For the text-containing cell, return its midpoint in [X, Y] coordinate format. 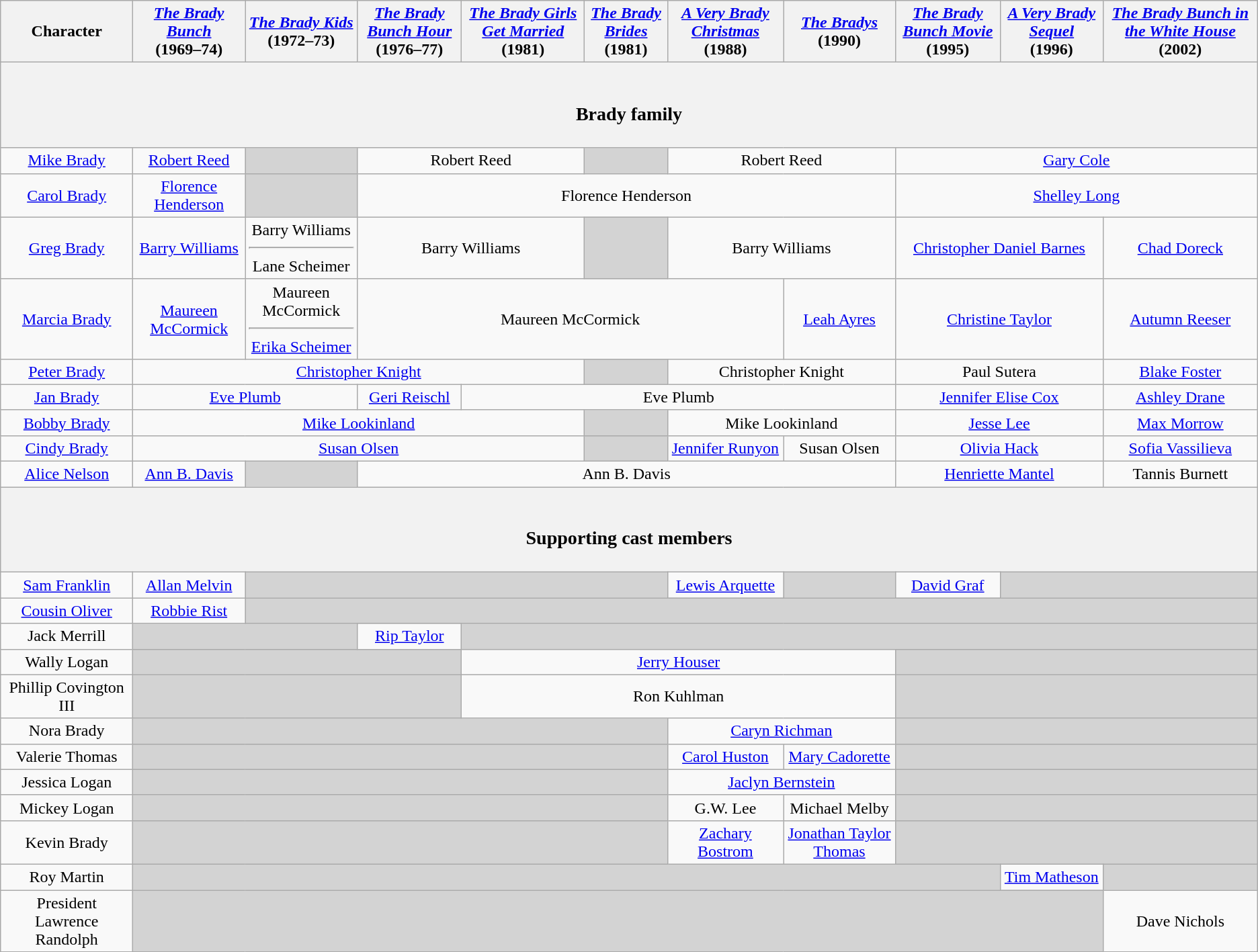
The Brady Bunch Movie(1995) [948, 32]
Valerie Thomas [67, 756]
The Brady Bunch in the White House(2002) [1180, 32]
Mary Cadorette [840, 756]
Character [67, 32]
The Brady Brides(1981) [626, 32]
Jonathan Taylor Thomas [840, 842]
Alice Nelson [67, 474]
Caryn Richman [781, 731]
The Brady Kids(1972–73) [301, 32]
Kevin Brady [67, 842]
Cindy Brady [67, 448]
President Lawrence Randolph [67, 920]
Wally Logan [67, 662]
Ashley Drane [1180, 397]
A Very Brady Christmas(1988) [725, 32]
Henriette Mantel [999, 474]
David Graf [948, 585]
Maureen McCormickErika Scheimer [301, 318]
Marcia Brady [67, 318]
Jaclyn Bernstein [781, 782]
Tim Matheson [1051, 877]
Bobby Brady [67, 423]
Cousin Oliver [67, 611]
Robbie Rist [190, 611]
Lewis Arquette [725, 585]
Jennifer Runyon [725, 448]
Jessica Logan [67, 782]
Ron Kuhlman [679, 696]
Sam Franklin [67, 585]
Barry WilliamsLane Scheimer [301, 248]
Shelley Long [1077, 195]
Jesse Lee [999, 423]
Olivia Hack [999, 448]
Brady family [629, 105]
Mike Brady [67, 161]
Phillip Covington III [67, 696]
Geri Reischl [410, 397]
Tannis Burnett [1180, 474]
Max Morrow [1180, 423]
Nora Brady [67, 731]
Christine Taylor [999, 318]
Allan Melvin [190, 585]
Michael Melby [840, 808]
Paul Sutera [999, 372]
Mickey Logan [67, 808]
Dave Nichols [1180, 920]
Autumn Reeser [1180, 318]
Greg Brady [67, 248]
A Very Brady Sequel(1996) [1051, 32]
Carol Brady [67, 195]
Jack Merrill [67, 636]
Jennifer Elise Cox [999, 397]
The Brady Bunch(1969–74) [190, 32]
Supporting cast members [629, 529]
Christopher Daniel Barnes [999, 248]
The Brady Bunch Hour(1976–77) [410, 32]
Peter Brady [67, 372]
Carol Huston [725, 756]
Roy Martin [67, 877]
Zachary Bostrom [725, 842]
Sofia Vassilieva [1180, 448]
Chad Doreck [1180, 248]
Gary Cole [1077, 161]
Blake Foster [1180, 372]
G.W. Lee [725, 808]
Jerry Houser [679, 662]
The Brady Girls Get Married(1981) [523, 32]
Rip Taylor [410, 636]
Leah Ayres [840, 318]
Jan Brady [67, 397]
The Bradys(1990) [840, 32]
